Output the [X, Y] coordinate of the center of the cell containing the given text.  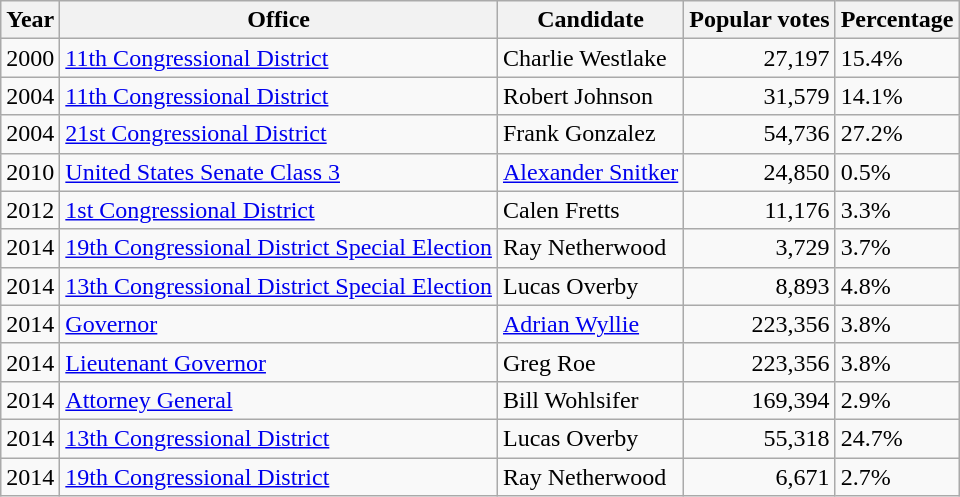
1st Congressional District [279, 210]
Attorney General [279, 400]
Robert Johnson [590, 96]
Frank Gonzalez [590, 134]
United States Senate Class 3 [279, 172]
2012 [30, 210]
3,729 [760, 248]
2.9% [897, 400]
Bill Wohlsifer [590, 400]
13th Congressional District [279, 438]
11,176 [760, 210]
27,197 [760, 58]
Year [30, 20]
Charlie Westlake [590, 58]
19th Congressional District Special Election [279, 248]
Percentage [897, 20]
27.2% [897, 134]
Popular votes [760, 20]
Governor [279, 324]
Lieutenant Governor [279, 362]
169,394 [760, 400]
Adrian Wyllie [590, 324]
14.1% [897, 96]
8,893 [760, 286]
3.3% [897, 210]
Candidate [590, 20]
2010 [30, 172]
15.4% [897, 58]
2.7% [897, 477]
Alexander Snitker [590, 172]
Office [279, 20]
0.5% [897, 172]
31,579 [760, 96]
Greg Roe [590, 362]
21st Congressional District [279, 134]
4.8% [897, 286]
13th Congressional District Special Election [279, 286]
54,736 [760, 134]
Calen Fretts [590, 210]
6,671 [760, 477]
24,850 [760, 172]
24.7% [897, 438]
3.7% [897, 248]
19th Congressional District [279, 477]
2000 [30, 58]
55,318 [760, 438]
